Scan for the cell matching the given text and deliver its [X, Y] coordinate at center. 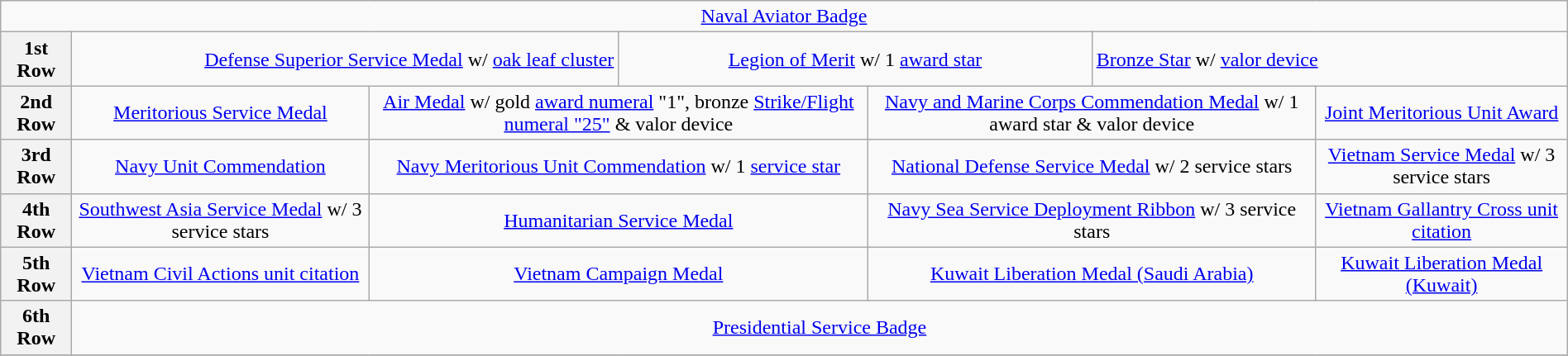
Vietnam Campaign Medal [619, 274]
Joint Meritorious Unit Award [1441, 112]
Kuwait Liberation Medal (Kuwait) [1441, 274]
1st Row [36, 59]
Navy and Marine Corps Commendation Medal w/ 1 award star & valor device [1092, 112]
Vietnam Gallantry Cross unit citation [1441, 220]
Meritorious Service Medal [221, 112]
Humanitarian Service Medal [619, 220]
Navy Sea Service Deployment Ribbon w/ 3 service stars [1092, 220]
Presidential Service Badge [820, 327]
Kuwait Liberation Medal (Saudi Arabia) [1092, 274]
Legion of Merit w/ 1 award star [855, 59]
Southwest Asia Service Medal w/ 3 service stars [221, 220]
3rd Row [36, 167]
2nd Row [36, 112]
Bronze Star w/ valor device [1330, 59]
Navy Unit Commendation [221, 167]
Defense Superior Service Medal w/ oak leaf cluster [346, 59]
Air Medal w/ gold award numeral "1", bronze Strike/Flight numeral "25" & valor device [619, 112]
4th Row [36, 220]
Naval Aviator Badge [784, 17]
6th Row [36, 327]
Vietnam Service Medal w/ 3 service stars [1441, 167]
Navy Meritorious Unit Commendation w/ 1 service star [619, 167]
5th Row [36, 274]
Vietnam Civil Actions unit citation [221, 274]
National Defense Service Medal w/ 2 service stars [1092, 167]
